Detect which cell encompasses the target text, then output its [X, Y] center coordinate. 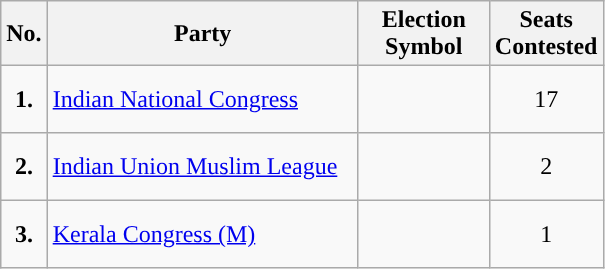
Kerala Congress (M) [202, 235]
Seats Contested [546, 34]
1 [546, 235]
Indian National Congress [202, 100]
No. [24, 34]
1. [24, 100]
3. [24, 235]
17 [546, 100]
2. [24, 167]
Election Symbol [424, 34]
Party [202, 34]
Indian Union Muslim League [202, 167]
2 [546, 167]
